Search for the cell housing the specified text and yield its (X, Y) center coordinate. 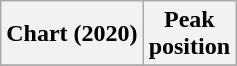
Peakposition (189, 34)
Chart (2020) (72, 34)
